For the text-containing cell, return its midpoint in (X, Y) coordinate format. 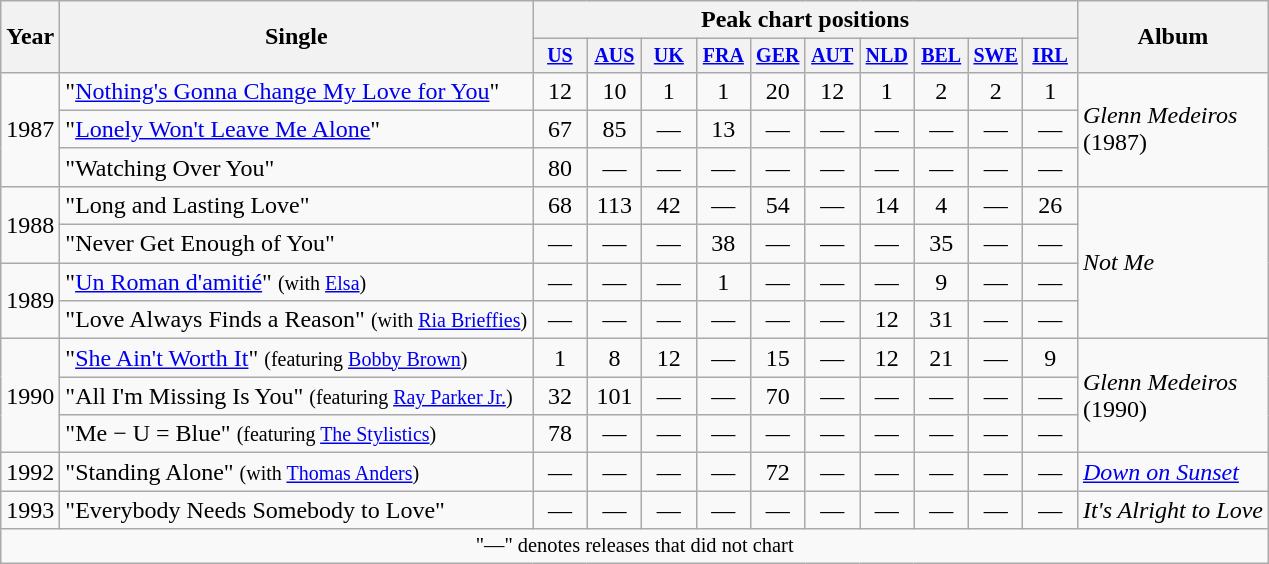
10 (614, 91)
54 (778, 205)
"Watching Over You" (296, 167)
Down on Sunset (1172, 472)
Single (296, 37)
GER (778, 56)
AUT (832, 56)
8 (614, 358)
"Un Roman d'amitié" (with Elsa) (296, 282)
1988 (30, 224)
1993 (30, 510)
US (560, 56)
SWE (995, 56)
38 (723, 244)
14 (887, 205)
70 (778, 396)
"Love Always Finds a Reason" (with Ria Brieffies) (296, 320)
Album (1172, 37)
1990 (30, 396)
72 (778, 472)
"Never Get Enough of You" (296, 244)
BEL (941, 56)
68 (560, 205)
1987 (30, 129)
42 (669, 205)
13 (723, 129)
"Long and Lasting Love" (296, 205)
85 (614, 129)
"Nothing's Gonna Change My Love for You" (296, 91)
Year (30, 37)
113 (614, 205)
21 (941, 358)
"Lonely Won't Leave Me Alone" (296, 129)
"Me − U = Blue" (featuring The Stylistics) (296, 434)
Peak chart positions (806, 20)
"She Ain't Worth It" (featuring Bobby Brown) (296, 358)
35 (941, 244)
32 (560, 396)
4 (941, 205)
1989 (30, 301)
80 (560, 167)
1992 (30, 472)
20 (778, 91)
"All I'm Missing Is You" (featuring Ray Parker Jr.) (296, 396)
Glenn Medeiros(1990) (1172, 396)
UK (669, 56)
"Standing Alone" (with Thomas Anders) (296, 472)
78 (560, 434)
AUS (614, 56)
26 (1050, 205)
NLD (887, 56)
"Everybody Needs Somebody to Love" (296, 510)
IRL (1050, 56)
"—" denotes releases that did not chart (635, 546)
Glenn Medeiros(1987) (1172, 129)
15 (778, 358)
FRA (723, 56)
31 (941, 320)
67 (560, 129)
Not Me (1172, 262)
101 (614, 396)
It's Alright to Love (1172, 510)
